Find where the given text appears and provide that cell's center as [X, Y] coordinate. 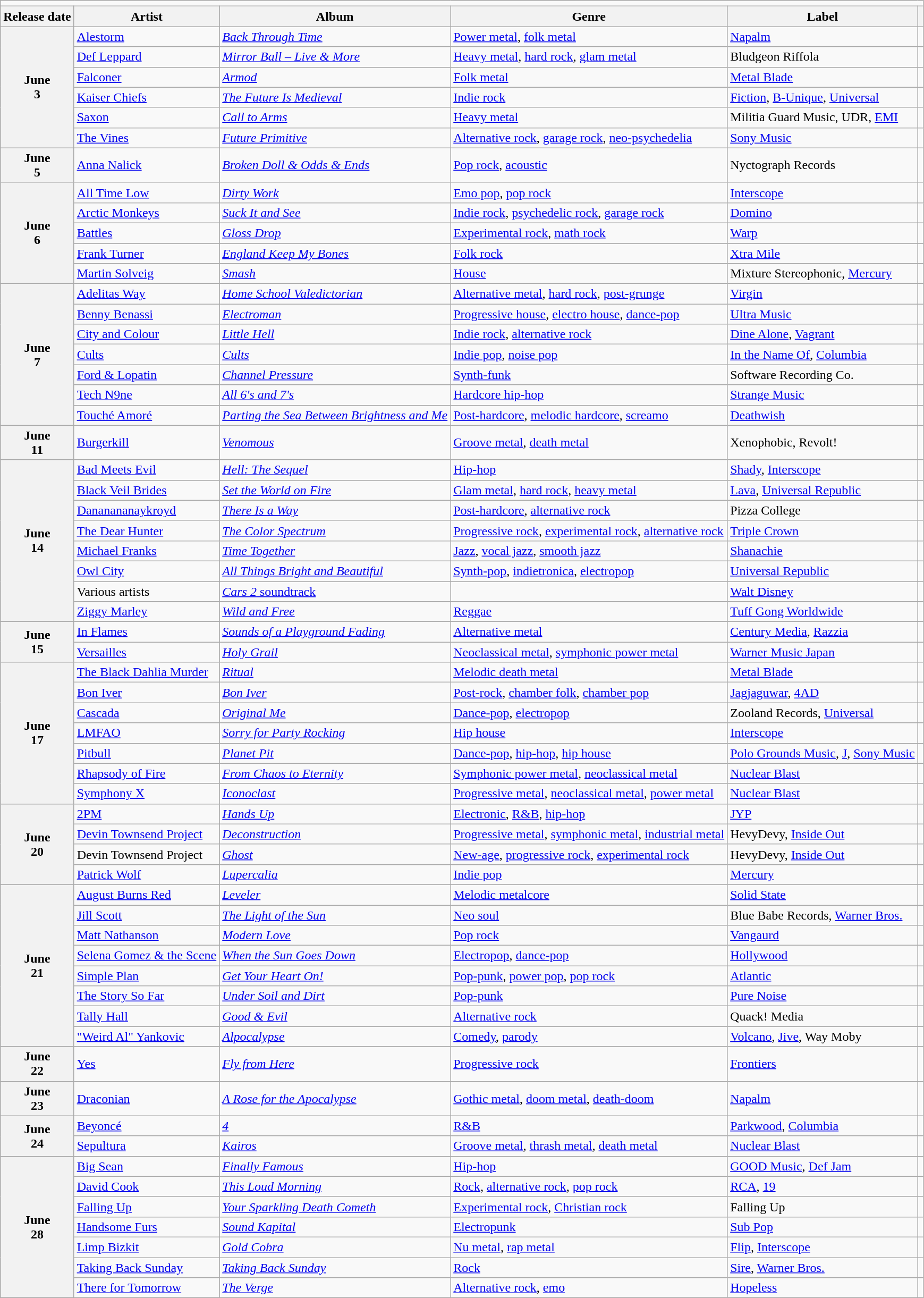
Saxon [147, 117]
In Flames [147, 632]
Falconer [147, 77]
Folk metal [589, 77]
Set the World on Fire [335, 490]
Indie rock, alternative rock [589, 334]
Lupercalia [335, 874]
Gold Cobra [335, 1247]
Battles [147, 233]
August Burns Red [147, 895]
June21 [37, 965]
Yes [147, 1064]
A Rose for the Apocalypse [335, 1098]
Sire, Warner Bros. [823, 1268]
Indie rock [589, 97]
Volcano, Jive, Way Moby [823, 1036]
Release date [37, 16]
House [589, 274]
Ritual [335, 672]
Def Leppard [147, 57]
Flip, Interscope [823, 1247]
Zooland Records, Universal [823, 713]
June20 [37, 844]
Rhapsody of Fire [147, 773]
Call to Arms [335, 117]
Ghost [335, 854]
2PM [147, 814]
Warner Music Japan [823, 652]
The Dear Hunter [147, 530]
Hell: The Sequel [335, 470]
All Time Low [147, 192]
Electropop, dance-pop [589, 956]
Handsome Furs [147, 1227]
Synth-pop, indietronica, electropop [589, 571]
The Vines [147, 138]
Tech N9ne [147, 395]
Mercury [823, 874]
Universal Republic [823, 571]
Progressive rock, experimental rock, alternative rock [589, 530]
Pizza College [823, 510]
June5 [37, 165]
JYP [823, 814]
June24 [37, 1136]
Symphony X [147, 794]
Blue Babe Records, Warner Bros. [823, 915]
Gothic metal, doom metal, death-doom [589, 1098]
Armod [335, 77]
There Is a Way [335, 510]
Triple Crown [823, 530]
Dirty Work [335, 192]
Future Primitive [335, 138]
Fiction, B-Unique, Universal [823, 97]
Little Hell [335, 334]
Get Your Heart On! [335, 976]
The Verge [335, 1288]
Cascada [147, 713]
Genre [589, 16]
Big Sean [147, 1166]
In the Name Of, Columbia [823, 355]
David Cook [147, 1186]
Alternative metal, hard rock, post-grunge [589, 294]
Xenophobic, Revolt! [823, 442]
Wild and Free [335, 612]
Time Together [335, 551]
Cars 2 soundtrack [335, 592]
Black Veil Brides [147, 490]
Indie pop [589, 874]
Alternative rock, garage rock, neo-psychedelia [589, 138]
Fly from Here [335, 1064]
When the Sun Goes Down [335, 956]
Hip house [589, 733]
Alpocalypse [335, 1036]
Suck It and See [335, 213]
Quack! Media [823, 1016]
June22 [37, 1064]
LMFAO [147, 733]
Matt Nathanson [147, 935]
Progressive metal, neoclassical metal, power metal [589, 794]
June7 [37, 355]
Jill Scott [147, 915]
Frank Turner [147, 254]
Polo Grounds Music, J, Sony Music [823, 753]
Warp [823, 233]
"Weird Al" Yankovic [147, 1036]
Shanachie [823, 551]
June23 [37, 1098]
Neo soul [589, 915]
June3 [37, 87]
Good & Evil [335, 1016]
Folk rock [589, 254]
Lava, Universal Republic [823, 490]
Anna Nalick [147, 165]
Owl City [147, 571]
Ziggy Marley [147, 612]
Post-hardcore, melodic hardcore, screamo [589, 415]
June17 [37, 733]
Mixture Stereophonic, Mercury [823, 274]
Label [823, 16]
Mirror Ball – Live & More [335, 57]
June14 [37, 541]
Adelitas Way [147, 294]
Original Me [335, 713]
Deconstruction [335, 834]
June28 [37, 1227]
Atlantic [823, 976]
Michael Franks [147, 551]
Vangaurd [823, 935]
Patrick Wolf [147, 874]
England Keep My Bones [335, 254]
Artist [147, 16]
All Things Bright and Beautiful [335, 571]
Groove metal, thrash metal, death metal [589, 1146]
Versailles [147, 652]
There for Tomorrow [147, 1288]
Pop rock, acoustic [589, 165]
Post-rock, chamber folk, chamber pop [589, 693]
Hardcore hip-hop [589, 395]
Parkwood, Columbia [823, 1126]
Jazz, vocal jazz, smooth jazz [589, 551]
Kaiser Chiefs [147, 97]
Synth-funk [589, 375]
New-age, progressive rock, experimental rock [589, 854]
The Story So Far [147, 996]
Planet Pit [335, 753]
Shady, Interscope [823, 470]
Post-hardcore, alternative rock [589, 510]
Smash [335, 274]
This Loud Morning [335, 1186]
Heavy metal [589, 117]
Limp Bizkit [147, 1247]
Sony Music [823, 138]
Reggae [589, 612]
Virgin [823, 294]
Software Recording Co. [823, 375]
Alternative metal [589, 632]
R&B [589, 1126]
Bludgeon Riffola [823, 57]
Century Media, Razzia [823, 632]
Iconoclast [335, 794]
Pop-punk [589, 996]
Sub Pop [823, 1227]
Nu metal, rap metal [589, 1247]
Ultra Music [823, 314]
June6 [37, 233]
Progressive house, electro house, dance-pop [589, 314]
Power metal, folk metal [589, 37]
Draconian [147, 1098]
Melodic death metal [589, 672]
Dananananaykroyd [147, 510]
Dine Alone, Vagrant [823, 334]
Channel Pressure [335, 375]
Sound Kapital [335, 1227]
Burgerkill [147, 442]
Frontiers [823, 1064]
Pop-punk, power pop, pop rock [589, 976]
Pop rock [589, 935]
Holy Grail [335, 652]
June15 [37, 642]
June11 [37, 442]
Simple Plan [147, 976]
Domino [823, 213]
Leveler [335, 895]
All 6's and 7's [335, 395]
Walt Disney [823, 592]
Solid State [823, 895]
Tally Hall [147, 1016]
The Black Dahlia Murder [147, 672]
Arctic Monkeys [147, 213]
Beyoncé [147, 1126]
Heavy metal, hard rock, glam metal [589, 57]
Nyctograph Records [823, 165]
The Light of the Sun [335, 915]
Sounds of a Playground Fading [335, 632]
Groove metal, death metal [589, 442]
Rock [589, 1268]
Ford & Lopatin [147, 375]
Hands Up [335, 814]
Deathwish [823, 415]
Kairos [335, 1146]
GOOD Music, Def Jam [823, 1166]
Broken Doll & Odds & Ends [335, 165]
Finally Famous [335, 1166]
Emo pop, pop rock [589, 192]
Experimental rock, math rock [589, 233]
Martin Solveig [147, 274]
4 [335, 1126]
Sepultura [147, 1146]
Modern Love [335, 935]
Experimental rock, Christian rock [589, 1207]
Indie rock, psychedelic rock, garage rock [589, 213]
Indie pop, noise pop [589, 355]
Dance-pop, hip-hop, hip house [589, 753]
Strange Music [823, 395]
Venomous [335, 442]
Tuff Gong Worldwide [823, 612]
Jagjaguwar, 4AD [823, 693]
Alternative rock, emo [589, 1288]
Electroman [335, 314]
Hopeless [823, 1288]
Various artists [147, 592]
Hollywood [823, 956]
The Future Is Medieval [335, 97]
Alestorm [147, 37]
Pure Noise [823, 996]
Alternative rock [589, 1016]
Selena Gomez & the Scene [147, 956]
Glam metal, hard rock, heavy metal [589, 490]
Progressive metal, symphonic metal, industrial metal [589, 834]
Progressive rock [589, 1064]
Militia Guard Music, UDR, EMI [823, 117]
Melodic metalcore [589, 895]
RCA, 19 [823, 1186]
Back Through Time [335, 37]
Comedy, parody [589, 1036]
Rock, alternative rock, pop rock [589, 1186]
City and Colour [147, 334]
Home School Valedictorian [335, 294]
Gloss Drop [335, 233]
Electronic, R&B, hip-hop [589, 814]
Album [335, 16]
Dance-pop, electropop [589, 713]
Electropunk [589, 1227]
Pitbull [147, 753]
Benny Benassi [147, 314]
Under Soil and Dirt [335, 996]
Touché Amoré [147, 415]
Xtra Mile [823, 254]
Parting the Sea Between Brightness and Me [335, 415]
Your Sparkling Death Cometh [335, 1207]
Sorry for Party Rocking [335, 733]
Bad Meets Evil [147, 470]
The Color Spectrum [335, 530]
Symphonic power metal, neoclassical metal [589, 773]
Neoclassical metal, symphonic power metal [589, 652]
From Chaos to Eternity [335, 773]
